Output the (X, Y) coordinate of the center of the cell containing the given text.  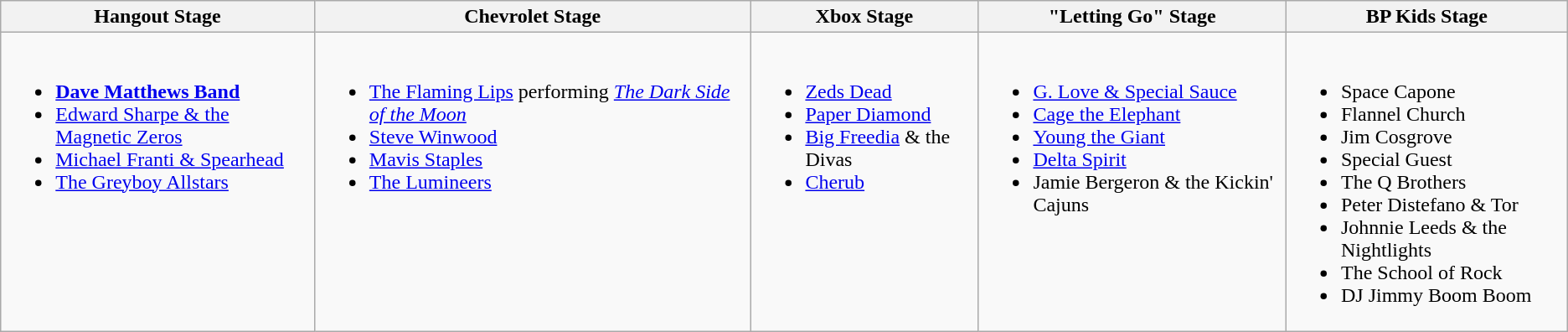
Dave Matthews BandEdward Sharpe & the Magnetic ZerosMichael Franti & SpearheadThe Greyboy Allstars (157, 182)
The Flaming Lips performing The Dark Side of the MoonSteve WinwoodMavis StaplesThe Lumineers (533, 182)
BP Kids Stage (1426, 17)
"Letting Go" Stage (1132, 17)
Xbox Stage (864, 17)
G. Love & Special SauceCage the ElephantYoung the GiantDelta SpiritJamie Bergeron & the Kickin' Cajuns (1132, 182)
Chevrolet Stage (533, 17)
Hangout Stage (157, 17)
Zeds DeadPaper DiamondBig Freedia & the DivasCherub (864, 182)
